Return [X, Y] of the center of cell containing provided text 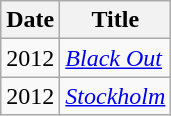
Black Out [116, 58]
Stockholm [116, 96]
Title [116, 20]
Date [30, 20]
